Output the [X, Y] coordinate of the center of the cell containing the given text.  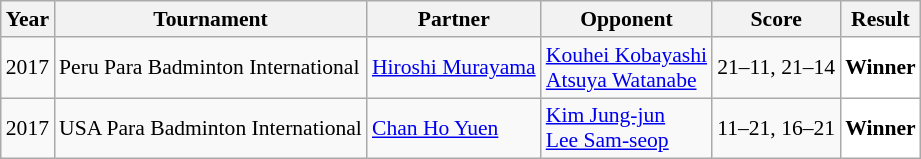
21–11, 21–14 [776, 68]
Peru Para Badminton International [210, 68]
USA Para Badminton International [210, 128]
Opponent [626, 19]
11–21, 16–21 [776, 128]
Score [776, 19]
Tournament [210, 19]
Kouhei Kobayashi Atsuya Watanabe [626, 68]
Result [880, 19]
Hiroshi Murayama [454, 68]
Kim Jung-jun Lee Sam-seop [626, 128]
Year [28, 19]
Chan Ho Yuen [454, 128]
Partner [454, 19]
